Capture the cell that displays the provided text and extract its (x, y) central coordinate. 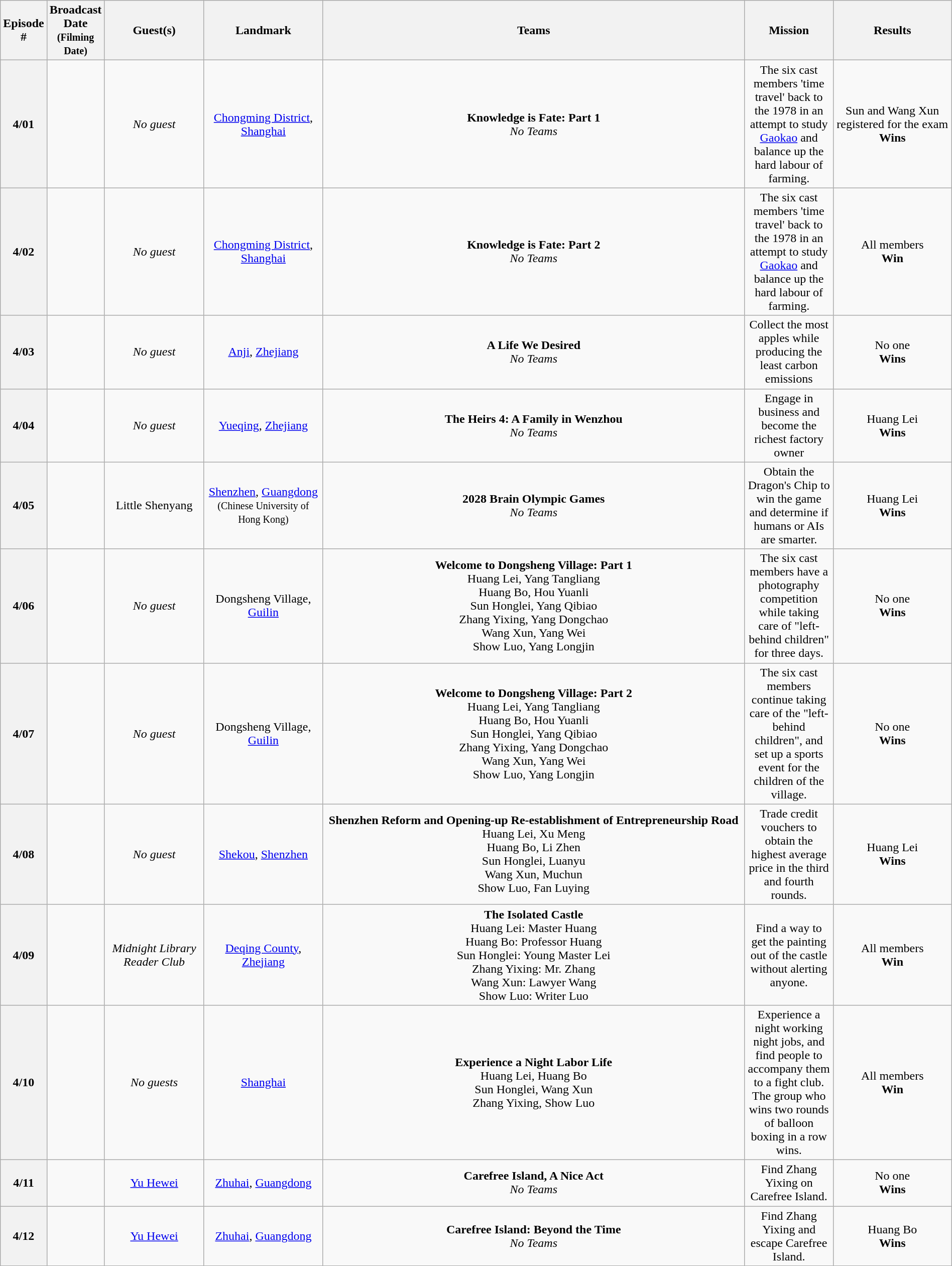
Experience a Night Labor LifeHuang Lei, Huang BoSun Honglei, Wang XunZhang Yixing, Show Luo (533, 1082)
A Life We DesiredNo Teams (533, 352)
Landmark (263, 30)
Mission (789, 30)
4/07 (24, 733)
4/12 (24, 1236)
The Heirs 4: A Family in WenzhouNo Teams (533, 425)
Shekou, Shenzhen (263, 854)
4/03 (24, 352)
Teams (533, 30)
4/06 (24, 606)
Broadcast Date (Filming Date) (75, 30)
4/09 (24, 955)
Episode # (24, 30)
Carefree Island, A Nice ActNo Teams (533, 1183)
Knowledge is Fate: Part 2No Teams (533, 252)
Obtain the Dragon's Chip to win the game and determine if humans or AIs are smarter. (789, 505)
4/05 (24, 505)
2028 Brain Olympic GamesNo Teams (533, 505)
Huang Bo Wins (892, 1236)
Find a way to get the painting out of the castle without alerting anyone. (789, 955)
No guests (155, 1082)
Little Shenyang (155, 505)
Collect the most apples while producing the least carbon emissions (789, 352)
Knowledge is Fate: Part 1No Teams (533, 124)
Deqing County, Zhejiang (263, 955)
Find Zhang Yixing and escape Carefree Island. (789, 1236)
Sun and Wang Xun registered for the exam Wins (892, 124)
Trade credit vouchers to obtain the highest average price in the third and fourth rounds. (789, 854)
Shenzhen, Guangdong(Chinese University of Hong Kong) (263, 505)
Shanghai (263, 1082)
4/02 (24, 252)
Midnight Library Reader Club (155, 955)
Yueqing, Zhejiang (263, 425)
The six cast members have a photography competition while taking care of "left-behind children" for three days. (789, 606)
Anji, Zhejiang (263, 352)
Results (892, 30)
4/01 (24, 124)
Guest(s) (155, 30)
4/08 (24, 854)
Find Zhang Yixing on Carefree Island. (789, 1183)
The six cast members continue taking care of the "left-behind children", and set up a sports event for the children of the village. (789, 733)
4/10 (24, 1082)
Engage in business and become the richest factory owner (789, 425)
4/11 (24, 1183)
4/04 (24, 425)
Carefree Island: Beyond the TimeNo Teams (533, 1236)
